Scan for the cell matching the given text and deliver its [X, Y] coordinate at center. 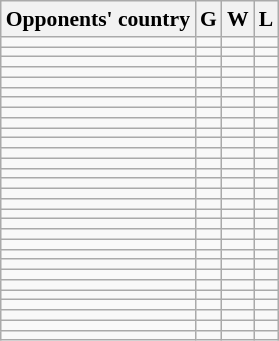
G [208, 19]
L [266, 19]
Opponents' country [98, 19]
W [238, 19]
